Determine the (x, y) coordinate at the center of the cell enclosing the given text.  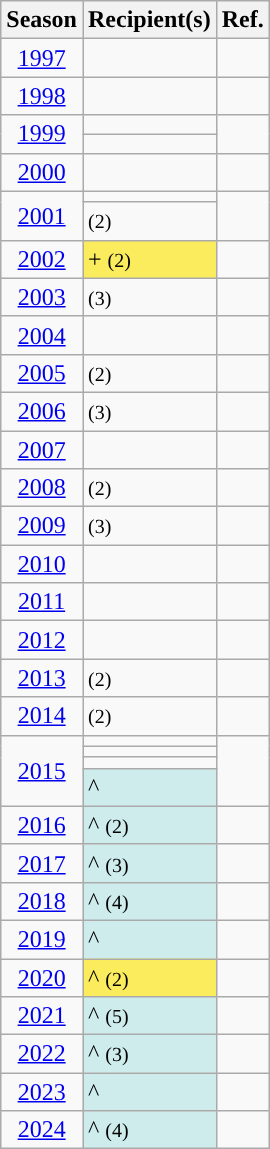
2003 (42, 297)
2001 (42, 216)
2004 (42, 335)
2014 (42, 716)
+ (2) (149, 259)
^ (5) (149, 1016)
Ref. (242, 20)
2006 (42, 411)
2023 (42, 1092)
2008 (42, 488)
Recipient(s) (149, 20)
2002 (42, 259)
1999 (42, 134)
2019 (42, 939)
2021 (42, 1016)
1997 (42, 58)
2015 (42, 770)
1998 (42, 96)
2012 (42, 640)
2000 (42, 172)
2011 (42, 602)
2018 (42, 901)
2017 (42, 863)
2007 (42, 449)
2016 (42, 825)
2010 (42, 564)
Season (42, 20)
2005 (42, 373)
2013 (42, 678)
2020 (42, 977)
2024 (42, 1130)
2022 (42, 1054)
2009 (42, 526)
